Detect which cell encompasses the target text, then output its (X, Y) center coordinate. 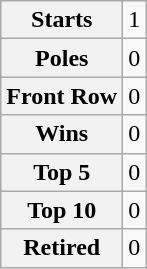
Retired (62, 248)
Poles (62, 58)
Top 5 (62, 172)
Front Row (62, 96)
1 (134, 20)
Top 10 (62, 210)
Wins (62, 134)
Starts (62, 20)
